Detect which cell encompasses the target text, then output its (X, Y) center coordinate. 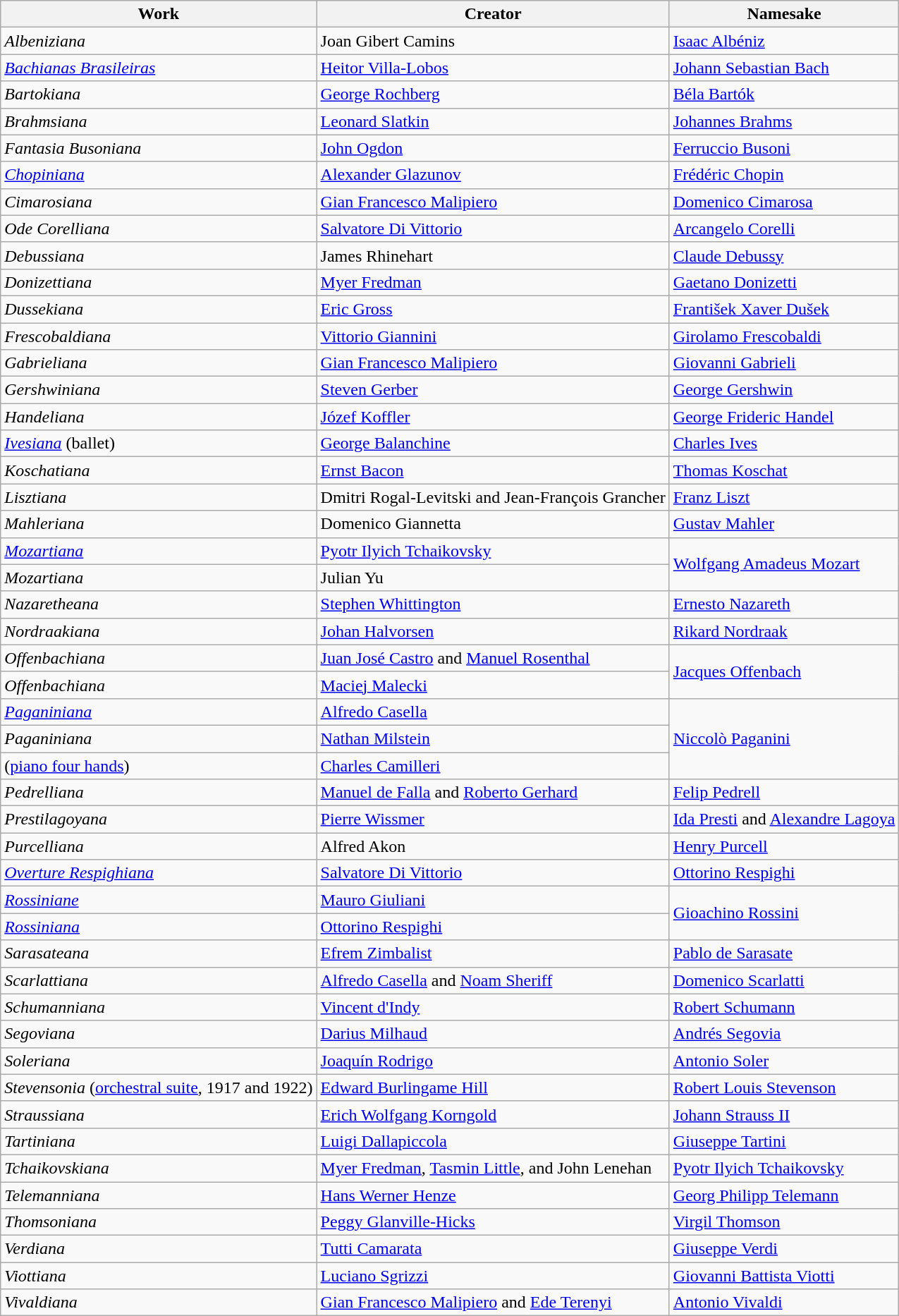
Brahmsiana (159, 121)
Felip Pedrell (784, 793)
Manuel de Falla and Roberto Gerhard (493, 793)
Bachianas Brasileiras (159, 68)
Gershwiniana (159, 390)
George Balanchine (493, 444)
Tartiniana (159, 1141)
Joaquín Rodrigo (493, 1061)
Mauro Giuliani (493, 900)
Wolfgang Amadeus Mozart (784, 564)
Debussiana (159, 255)
Gabrieliana (159, 363)
Johan Halvorsen (493, 631)
Segoviana (159, 1034)
Overture Respighiana (159, 873)
Edward Burlingame Hill (493, 1087)
Domenico Cimarosa (784, 202)
Myer Fredman, Tasmin Little, and John Lenehan (493, 1168)
Henry Purcell (784, 846)
Robert Louis Stevenson (784, 1087)
Telemanniana (159, 1195)
Chopiniana (159, 175)
Handeliana (159, 417)
Vivaldiana (159, 1303)
Soleriana (159, 1061)
Gian Francesco Malipiero and Ede Terenyi (493, 1303)
Domenico Giannetta (493, 524)
Charles Camilleri (493, 765)
Domenico Scarlatti (784, 980)
Joan Gibert Camins (493, 41)
Robert Schumann (784, 1007)
Work (159, 14)
Józef Koffler (493, 417)
Peggy Glanville-Hicks (493, 1222)
Alfredo Casella and Noam Sheriff (493, 980)
James Rhinehart (493, 255)
Pedrelliana (159, 793)
Antonio Soler (784, 1061)
Scarlattiana (159, 980)
Ivesiana (ballet) (159, 444)
Gioachino Rossini (784, 913)
George Gershwin (784, 390)
Nathan Milstein (493, 738)
Frédéric Chopin (784, 175)
Luciano Sgrizzi (493, 1276)
Vittorio Giannini (493, 336)
Thomsoniana (159, 1222)
Stephen Whittington (493, 604)
Prestilagoyana (159, 820)
Alexander Glazunov (493, 175)
Efrem Zimbalist (493, 954)
Rossiniane (159, 900)
Alfredo Casella (493, 712)
Julian Yu (493, 578)
Darius Milhaud (493, 1034)
Lisztiana (159, 497)
Giovanni Gabrieli (784, 363)
Mahleriana (159, 524)
Creator (493, 14)
Giuseppe Verdi (784, 1249)
Leonard Slatkin (493, 121)
Charles Ives (784, 444)
Arcangelo Corelli (784, 229)
Andrés Segovia (784, 1034)
Eric Gross (493, 309)
Bartokiana (159, 95)
Sarasateana (159, 954)
Stevensonia (orchestral suite, 1917 and 1922) (159, 1087)
(piano four hands) (159, 765)
Purcelliana (159, 846)
Erich Wolfgang Korngold (493, 1114)
Pablo de Sarasate (784, 954)
Jacques Offenbach (784, 671)
Virgil Thomson (784, 1222)
Namesake (784, 14)
Johannes Brahms (784, 121)
George Rochberg (493, 95)
Tutti Camarata (493, 1249)
Ida Presti and Alexandre Lagoya (784, 820)
Johann Strauss II (784, 1114)
Isaac Albéniz (784, 41)
Vincent d'Indy (493, 1007)
Franz Liszt (784, 497)
Viottiana (159, 1276)
Dussekiana (159, 309)
Giovanni Battista Viotti (784, 1276)
Ferruccio Busoni (784, 148)
Johann Sebastian Bach (784, 68)
Straussiana (159, 1114)
Rikard Nordraak (784, 631)
Ode Corelliana (159, 229)
Maciej Malecki (493, 685)
Béla Bartók (784, 95)
Nordraakiana (159, 631)
Donizettiana (159, 282)
Rossiniana (159, 927)
Pierre Wissmer (493, 820)
Verdiana (159, 1249)
George Frideric Handel (784, 417)
Albeniziana (159, 41)
Ernesto Nazareth (784, 604)
Myer Fredman (493, 282)
Gustav Mahler (784, 524)
Frescobaldiana (159, 336)
Dmitri Rogal-Levitski and Jean-François Grancher (493, 497)
Gaetano Donizetti (784, 282)
Hans Werner Henze (493, 1195)
Juan José Castro and Manuel Rosenthal (493, 658)
František Xaver Dušek (784, 309)
Giuseppe Tartini (784, 1141)
Steven Gerber (493, 390)
John Ogdon (493, 148)
Koschatiana (159, 470)
Ernst Bacon (493, 470)
Luigi Dallapiccola (493, 1141)
Fantasia Busoniana (159, 148)
Nazaretheana (159, 604)
Alfred Akon (493, 846)
Schumanniana (159, 1007)
Thomas Koschat (784, 470)
Cimarosiana (159, 202)
Heitor Villa-Lobos (493, 68)
Antonio Vivaldi (784, 1303)
Niccolò Paganini (784, 738)
Tchaikovskiana (159, 1168)
Girolamo Frescobaldi (784, 336)
Georg Philipp Telemann (784, 1195)
Claude Debussy (784, 255)
